Extract the (X, Y) coordinate from the center of the cell holding the provided text.  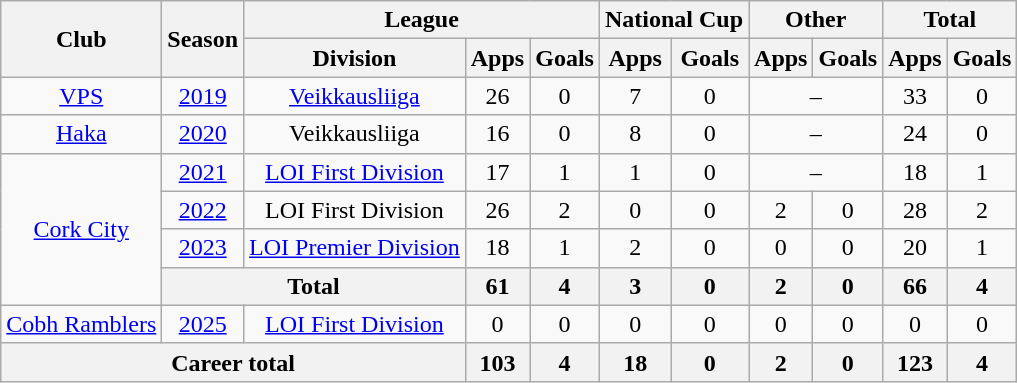
National Cup (674, 20)
2019 (203, 96)
2021 (203, 172)
Other (816, 20)
Club (82, 39)
Career total (234, 362)
103 (497, 362)
2023 (203, 248)
66 (915, 286)
28 (915, 210)
2022 (203, 210)
17 (497, 172)
3 (635, 286)
33 (915, 96)
Cobh Ramblers (82, 324)
123 (915, 362)
Haka (82, 134)
2025 (203, 324)
LOI Premier Division (355, 248)
20 (915, 248)
24 (915, 134)
Season (203, 39)
VPS (82, 96)
Cork City (82, 229)
16 (497, 134)
2020 (203, 134)
League (422, 20)
61 (497, 286)
8 (635, 134)
Division (355, 58)
7 (635, 96)
